Return the [x, y] coordinate for the center point of the cell that contains the specified text.  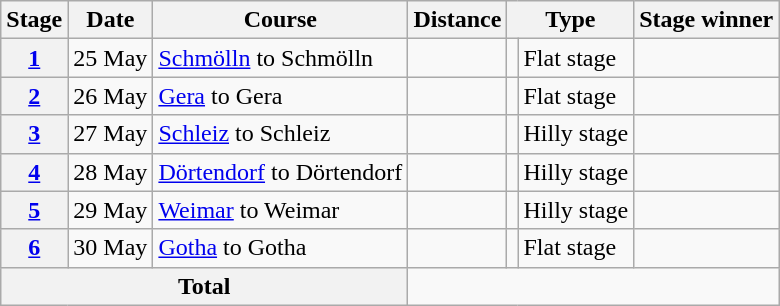
Total [204, 286]
Distance [458, 20]
Dörtendorf to Dörtendorf [280, 172]
30 May [110, 248]
4 [34, 172]
Stage winner [706, 20]
5 [34, 210]
Stage [34, 20]
29 May [110, 210]
Course [280, 20]
6 [34, 248]
2 [34, 96]
Schmölln to Schmölln [280, 58]
Type [570, 20]
25 May [110, 58]
26 May [110, 96]
3 [34, 134]
27 May [110, 134]
Gera to Gera [280, 96]
1 [34, 58]
Date [110, 20]
Schleiz to Schleiz [280, 134]
Weimar to Weimar [280, 210]
Gotha to Gotha [280, 248]
28 May [110, 172]
